Detect which cell encompasses the target text, then output its [x, y] center coordinate. 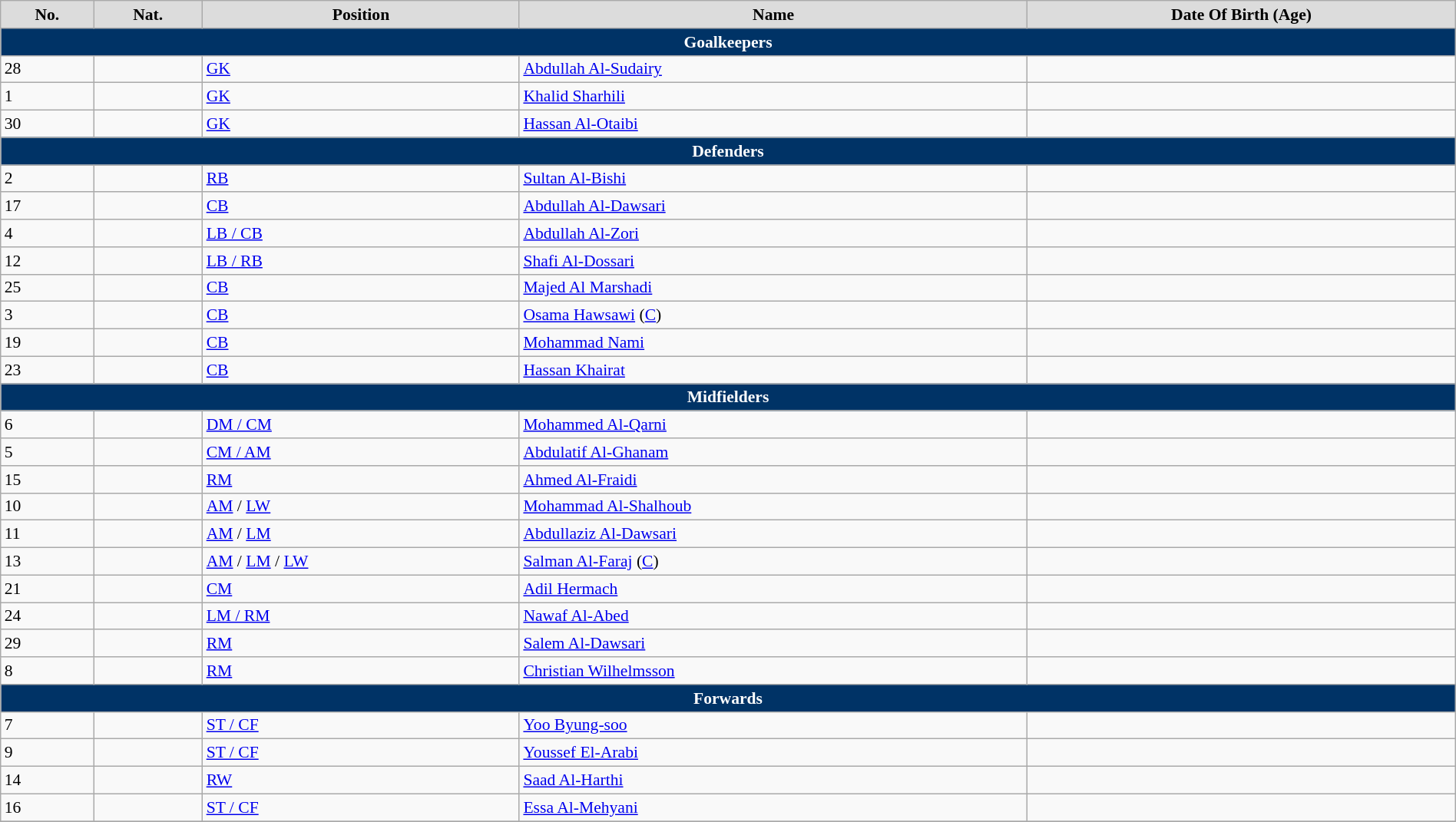
Sultan Al-Bishi [773, 179]
Mohammed Al-Qarni [773, 425]
30 [48, 124]
Mohammad Al-Shalhoub [773, 507]
17 [48, 206]
Abdullaziz Al-Dawsari [773, 534]
Abdullah Al-Zori [773, 233]
29 [48, 644]
8 [48, 671]
Goalkeepers [728, 42]
Forwards [728, 698]
Abdulatif Al-Ghanam [773, 452]
1 [48, 97]
2 [48, 179]
Name [773, 15]
No. [48, 15]
9 [48, 753]
LB / RB [361, 261]
13 [48, 562]
19 [48, 343]
Salem Al-Dawsari [773, 644]
Christian Wilhelmsson [773, 671]
Osama Hawsawi (C) [773, 315]
4 [48, 233]
10 [48, 507]
Shafi Al-Dossari [773, 261]
Hassan Al-Otaibi [773, 124]
DM / CM [361, 425]
AM / LW [361, 507]
Position [361, 15]
24 [48, 616]
Youssef El-Arabi [773, 753]
Date Of Birth (Age) [1241, 15]
Khalid Sharhili [773, 97]
Defenders [728, 151]
16 [48, 807]
LM / RM [361, 616]
Majed Al Marshadi [773, 288]
AM / LM / LW [361, 562]
Saad Al-Harthi [773, 781]
6 [48, 425]
LB / CB [361, 233]
28 [48, 69]
Salman Al-Faraj (C) [773, 562]
12 [48, 261]
AM / LM [361, 534]
Nat. [148, 15]
11 [48, 534]
RW [361, 781]
CM [361, 589]
Ahmed Al-Fraidi [773, 480]
25 [48, 288]
Adil Hermach [773, 589]
14 [48, 781]
CM / AM [361, 452]
Abdullah Al-Sudairy [773, 69]
RB [361, 179]
5 [48, 452]
3 [48, 315]
23 [48, 370]
Abdullah Al-Dawsari [773, 206]
Mohammad Nami [773, 343]
Essa Al-Mehyani [773, 807]
Midfielders [728, 398]
Hassan Khairat [773, 370]
21 [48, 589]
Nawaf Al-Abed [773, 616]
15 [48, 480]
Yoo Byung-soo [773, 725]
7 [48, 725]
